Determine the [x, y] coordinate at the center of the cell enclosing the given text.  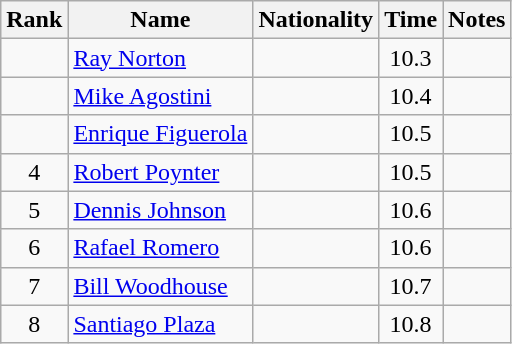
Enrique Figuerola [160, 134]
Nationality [316, 20]
10.3 [411, 58]
8 [34, 324]
Notes [477, 20]
Dennis Johnson [160, 210]
Mike Agostini [160, 96]
Robert Poynter [160, 172]
7 [34, 286]
Rank [34, 20]
Ray Norton [160, 58]
10.8 [411, 324]
Bill Woodhouse [160, 286]
6 [34, 248]
4 [34, 172]
5 [34, 210]
10.7 [411, 286]
Rafael Romero [160, 248]
Name [160, 20]
10.4 [411, 96]
Time [411, 20]
Santiago Plaza [160, 324]
